Output the [x, y] coordinate of the center of the cell containing the given text.  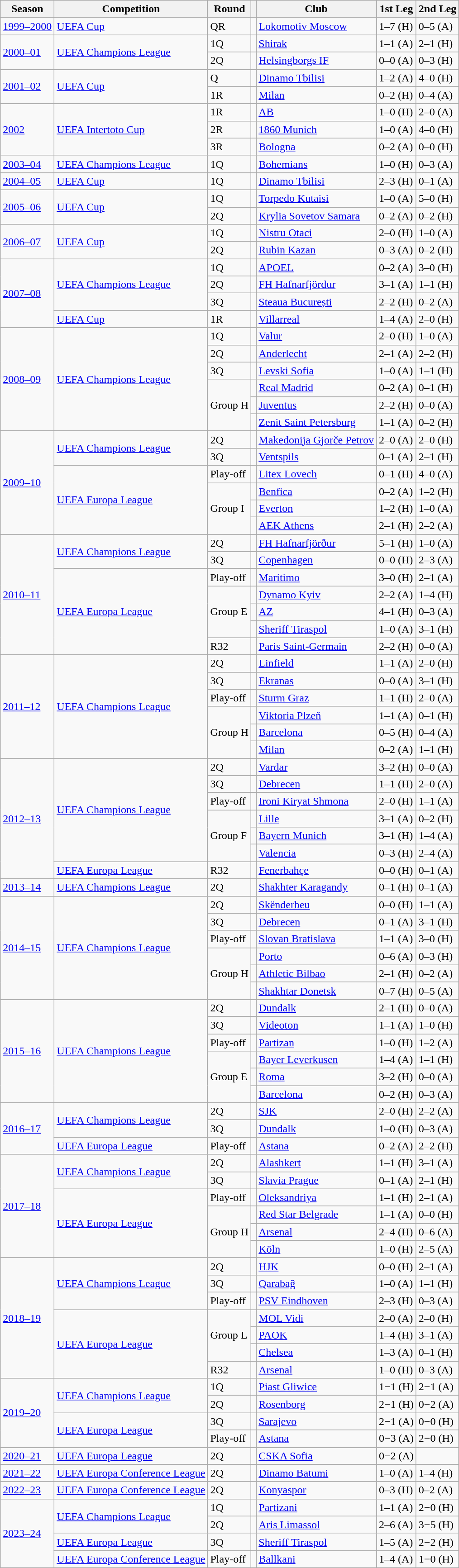
2023–24 [27, 1533]
2016–17 [27, 1129]
SJK [316, 1111]
Helsingborgs IF [316, 61]
2017–18 [27, 1206]
2019–20 [27, 1413]
2011–12 [27, 706]
HJK [316, 1266]
Konyaspor [316, 1490]
2−1 (H) [396, 1404]
2007–08 [27, 293]
MOL Vidi [316, 1318]
Makedonija Gjorče Petrov [316, 439]
Köln [316, 1249]
Valencia [316, 853]
Slovan Bratislava [316, 939]
Videoton [316, 1025]
2013–14 [27, 887]
Ballkani [316, 1559]
Dinamo Batumi [316, 1473]
Ironi Kiryat Shmona [316, 801]
Vardar [316, 767]
2–4 (H) [396, 1232]
APOEL [316, 267]
AB [316, 112]
Shakhter Karagandy [316, 887]
1860 Munich [316, 129]
2014–15 [27, 948]
Shakhtar Donetsk [316, 991]
1–5 (A) [396, 1542]
2002 [27, 129]
2015–16 [27, 1051]
2nd Leg [437, 9]
Q [229, 78]
2010–11 [27, 595]
UEFA Intertoto Cup [131, 129]
Nistru Otaci [316, 233]
Chelsea [316, 1353]
2005–06 [27, 207]
0−3 (A) [396, 1439]
Litex Lovech [316, 474]
2009–10 [27, 482]
Copenhagen [316, 560]
FH Hafnarfjörður [316, 543]
2006–07 [27, 242]
Round [229, 9]
Alashkert [316, 1163]
1−0 (H) [437, 1559]
Group I [229, 508]
2–3 (A) [437, 560]
Ventspils [316, 457]
3R [229, 147]
Oleksandriya [316, 1197]
2022–23 [27, 1490]
Benfica [316, 491]
Bohemians [316, 164]
2−2 (H) [437, 1542]
2000–01 [27, 52]
Ekranas [316, 681]
CSKA Sofia [316, 1456]
2004–05 [27, 181]
2–6 (A) [396, 1525]
Linfield [316, 663]
2–5 (A) [437, 1249]
Fenerbahçe [316, 870]
Marítimo [316, 577]
Torpedo Kutaisi [316, 198]
3−5 (H) [437, 1525]
Steaua București [316, 302]
PAOK [316, 1335]
1st Leg [396, 9]
2018–19 [27, 1318]
2003–04 [27, 164]
5–1 (H) [396, 543]
5–0 (H) [437, 198]
Rubin Kazan [316, 250]
FH Hafnarfjördur [316, 285]
Red Star Belgrade [316, 1215]
Anderlecht [316, 353]
Krylia Sovetov Samara [316, 216]
4–0 (A) [437, 474]
Partizan [316, 1042]
Porto [316, 956]
Group L [229, 1335]
AZ [316, 612]
Rosenborg [316, 1404]
4–1 (H) [396, 612]
Bayern Munich [316, 836]
Juventus [316, 405]
Dynamo Kyiv [316, 595]
Zenit Saint Petersburg [316, 422]
AEK Athens [316, 526]
1–3 (A) [396, 1353]
Everton [316, 509]
Villarreal [316, 319]
2–4 (A) [437, 853]
Club [316, 9]
Valur [316, 336]
Slavia Prague [316, 1180]
Athletic Bilbao [316, 973]
Paris Saint-Germain [316, 646]
2001–02 [27, 86]
Partizani [316, 1507]
0−0 (H) [437, 1421]
1999–2000 [27, 26]
Real Madrid [316, 388]
Bologna [316, 147]
QR [229, 26]
Piast Gliwice [316, 1387]
2020–21 [27, 1456]
Sturm Graz [316, 698]
Group F [229, 836]
Skënderbeu [316, 905]
Aris Limassol [316, 1525]
Bayer Leverkusen [316, 1060]
Viktoria Plzeň [316, 715]
2012–13 [27, 819]
Competition [131, 9]
Levski Sofia [316, 371]
Shirak [316, 43]
Lokomotiv Moscow [316, 26]
1−1 (H) [396, 1387]
Season [27, 9]
Roma [316, 1077]
0–7 (H) [396, 991]
2R [229, 129]
Qarabağ [316, 1283]
1–7 (H) [396, 26]
Sarajevo [316, 1421]
Lille [316, 819]
0–5 (H) [396, 732]
PSV Eindhoven [316, 1301]
2021–22 [27, 1473]
2008–09 [27, 379]
